Locate the cell with the specified text and output its [X, Y] center coordinate. 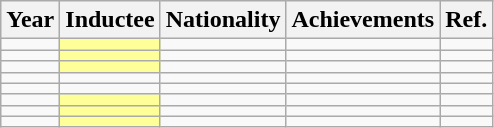
Nationality [223, 20]
Year [30, 20]
Ref. [466, 20]
Achievements [363, 20]
Inductee [110, 20]
